Extract the [x, y] coordinate from the center of the cell holding the provided text.  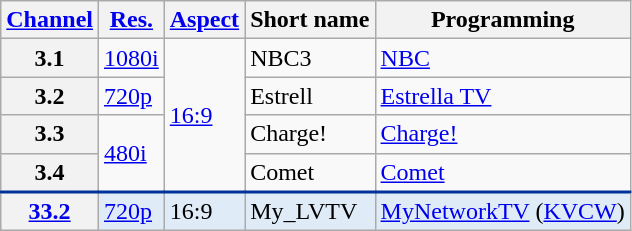
Aspect [204, 20]
480i [132, 154]
Channel [50, 20]
Estrella TV [502, 96]
1080i [132, 58]
NBC [502, 58]
My_LVTV [310, 212]
Estrell [310, 96]
3.4 [50, 172]
MyNetworkTV (KVCW) [502, 212]
33.2 [50, 212]
3.2 [50, 96]
3.1 [50, 58]
Programming [502, 20]
Res. [132, 20]
Short name [310, 20]
NBC3 [310, 58]
3.3 [50, 134]
